Return the [x, y] coordinate for the center point of the cell that contains the specified text.  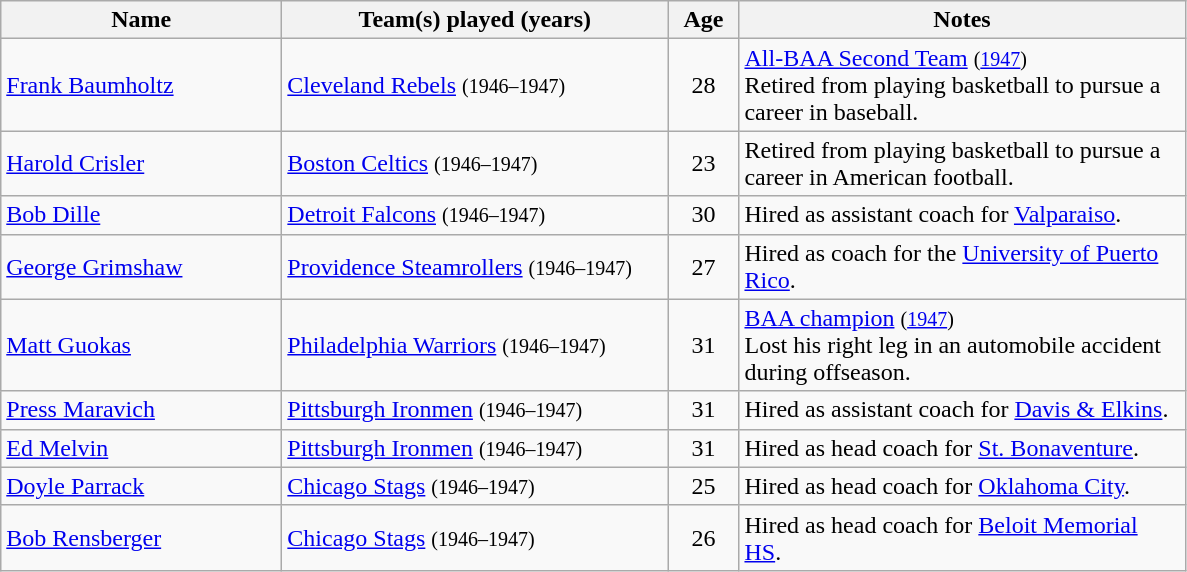
Age [704, 20]
All-BAA Second Team (1947) Retired from playing basketball to pursue a career in baseball. [962, 85]
Notes [962, 20]
27 [704, 266]
Retired from playing basketball to pursue a career in American football. [962, 164]
Frank Baumholtz [142, 85]
Detroit Falcons (1946–1947) [475, 215]
Boston Celtics (1946–1947) [475, 164]
Name [142, 20]
Matt Guokas [142, 345]
26 [704, 538]
Harold Crisler [142, 164]
Bob Dille [142, 215]
30 [704, 215]
23 [704, 164]
Ed Melvin [142, 448]
Press Maravich [142, 410]
Bob Rensberger [142, 538]
Hired as assistant coach for Valparaiso. [962, 215]
Cleveland Rebels (1946–1947) [475, 85]
25 [704, 486]
Philadelphia Warriors (1946–1947) [475, 345]
Doyle Parrack [142, 486]
Hired as head coach for St. Bonaventure. [962, 448]
Hired as head coach for Oklahoma City. [962, 486]
BAA champion (1947) Lost his right leg in an automobile accident during offseason. [962, 345]
Team(s) played (years) [475, 20]
Hired as assistant coach for Davis & Elkins. [962, 410]
Hired as coach for the University of Puerto Rico. [962, 266]
George Grimshaw [142, 266]
28 [704, 85]
Providence Steamrollers (1946–1947) [475, 266]
Hired as head coach for Beloit Memorial HS. [962, 538]
